From the cell containing the given text, extract its center point as (X, Y) coordinate. 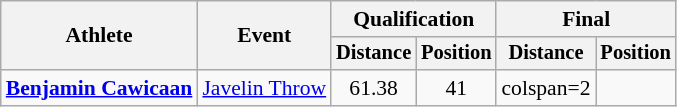
Athlete (100, 36)
Benjamin Cawicaan (100, 88)
41 (456, 88)
61.38 (374, 88)
Qualification (414, 19)
Event (264, 36)
Javelin Throw (264, 88)
colspan=2 (546, 88)
Final (586, 19)
